Pinpoint the cell where the given text exists, returning its (x, y) midpoint coordinate. 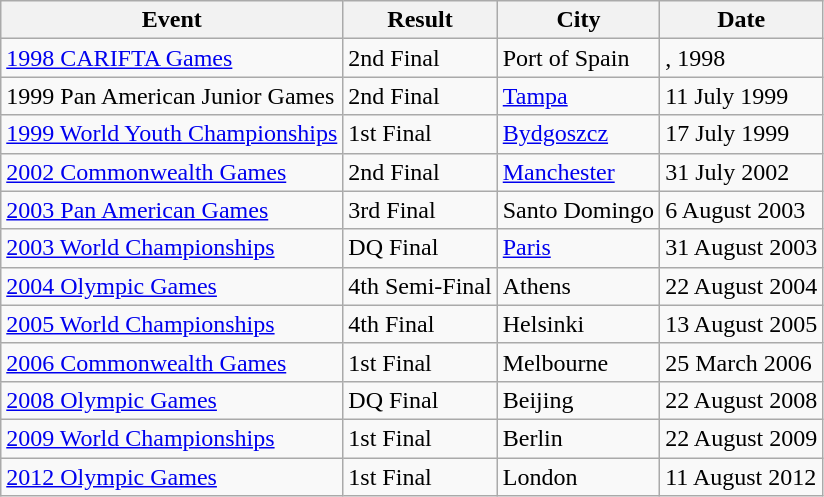
Event (172, 20)
2003 World Championships (172, 248)
Tampa (578, 96)
31 August 2003 (742, 248)
22 August 2004 (742, 286)
Result (420, 20)
2004 Olympic Games (172, 286)
22 August 2008 (742, 400)
3rd Final (420, 210)
London (578, 477)
Helsinki (578, 324)
Santo Domingo (578, 210)
2002 Commonwealth Games (172, 172)
2012 Olympic Games (172, 477)
31 July 2002 (742, 172)
Melbourne (578, 362)
2009 World Championships (172, 438)
2008 Olympic Games (172, 400)
1999 Pan American Junior Games (172, 96)
2006 Commonwealth Games (172, 362)
Date (742, 20)
4th Semi-Final (420, 286)
Athens (578, 286)
4th Final (420, 324)
1998 CARIFTA Games (172, 58)
11 July 1999 (742, 96)
2003 Pan American Games (172, 210)
11 August 2012 (742, 477)
13 August 2005 (742, 324)
25 March 2006 (742, 362)
2005 World Championships (172, 324)
Berlin (578, 438)
6 August 2003 (742, 210)
City (578, 20)
Port of Spain (578, 58)
Paris (578, 248)
Bydgoszcz (578, 134)
1999 World Youth Championships (172, 134)
17 July 1999 (742, 134)
Manchester (578, 172)
22 August 2009 (742, 438)
, 1998 (742, 58)
Beijing (578, 400)
